Detect which cell encompasses the target text, then output its (X, Y) center coordinate. 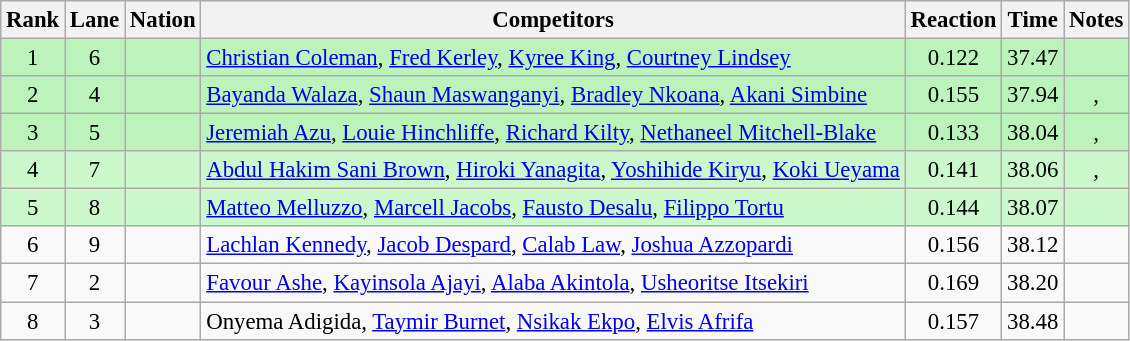
0.144 (954, 208)
Lachlan Kennedy, Jacob Despard, Calab Law, Joshua Azzopardi (553, 245)
9 (95, 245)
Competitors (553, 20)
38.06 (1033, 170)
0.141 (954, 170)
1 (33, 58)
Reaction (954, 20)
Notes (1096, 20)
0.133 (954, 133)
37.47 (1033, 58)
0.169 (954, 283)
Lane (95, 20)
38.20 (1033, 283)
38.48 (1033, 321)
Time (1033, 20)
38.12 (1033, 245)
38.04 (1033, 133)
38.07 (1033, 208)
0.157 (954, 321)
0.122 (954, 58)
Rank (33, 20)
Nation (163, 20)
Christian Coleman, Fred Kerley, Kyree King, Courtney Lindsey (553, 58)
Favour Ashe, Kayinsola Ajayi, Alaba Akintola, Usheoritse Itsekiri (553, 283)
0.156 (954, 245)
Bayanda Walaza, Shaun Maswanganyi, Bradley Nkoana, Akani Simbine (553, 95)
Onyema Adigida, Taymir Burnet, Nsikak Ekpo, Elvis Afrifa (553, 321)
Abdul Hakim Sani Brown, Hiroki Yanagita, Yoshihide Kiryu, Koki Ueyama (553, 170)
Matteo Melluzzo, Marcell Jacobs, Fausto Desalu, Filippo Tortu (553, 208)
Jeremiah Azu, Louie Hinchliffe, Richard Kilty, Nethaneel Mitchell-Blake (553, 133)
37.94 (1033, 95)
0.155 (954, 95)
